Capture the cell that displays the provided text and extract its (x, y) central coordinate. 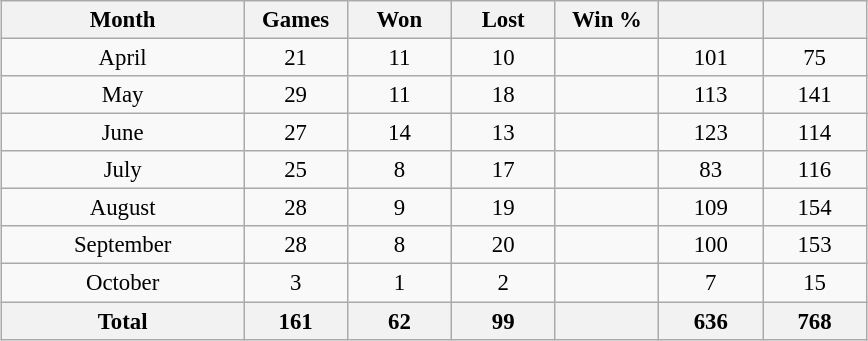
21 (296, 57)
May (123, 95)
123 (711, 133)
116 (815, 170)
Total (123, 321)
September (123, 245)
1 (399, 283)
636 (711, 321)
Lost (503, 20)
10 (503, 57)
7 (711, 283)
153 (815, 245)
100 (711, 245)
April (123, 57)
18 (503, 95)
13 (503, 133)
Won (399, 20)
109 (711, 208)
27 (296, 133)
161 (296, 321)
June (123, 133)
15 (815, 283)
83 (711, 170)
101 (711, 57)
Games (296, 20)
17 (503, 170)
154 (815, 208)
Month (123, 20)
768 (815, 321)
62 (399, 321)
October (123, 283)
August (123, 208)
99 (503, 321)
9 (399, 208)
July (123, 170)
29 (296, 95)
Win % (607, 20)
3 (296, 283)
25 (296, 170)
2 (503, 283)
141 (815, 95)
75 (815, 57)
114 (815, 133)
113 (711, 95)
14 (399, 133)
19 (503, 208)
20 (503, 245)
